Identify which cell holds the provided text, then report its [X, Y] central coordinate. 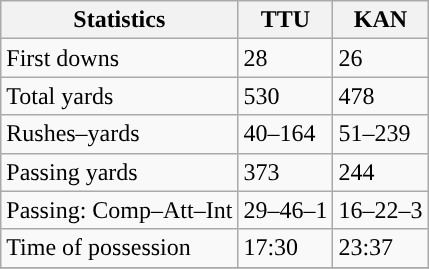
23:37 [380, 248]
TTU [286, 20]
Passing yards [120, 172]
First downs [120, 58]
373 [286, 172]
40–164 [286, 134]
530 [286, 96]
KAN [380, 20]
244 [380, 172]
51–239 [380, 134]
Time of possession [120, 248]
26 [380, 58]
28 [286, 58]
17:30 [286, 248]
478 [380, 96]
Total yards [120, 96]
29–46–1 [286, 210]
Passing: Comp–Att–Int [120, 210]
16–22–3 [380, 210]
Statistics [120, 20]
Rushes–yards [120, 134]
